Find where the given text appears and provide that cell's center as [x, y] coordinate. 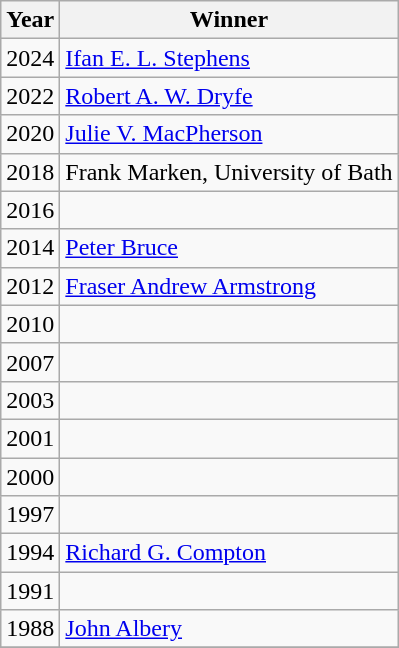
1991 [30, 591]
2024 [30, 58]
2003 [30, 400]
2022 [30, 96]
Robert A. W. Dryfe [229, 96]
Peter Bruce [229, 248]
Julie V. MacPherson [229, 134]
2018 [30, 172]
2010 [30, 324]
Frank Marken, University of Bath [229, 172]
Ifan E. L. Stephens [229, 58]
John Albery [229, 629]
1988 [30, 629]
2000 [30, 477]
1994 [30, 553]
Winner [229, 20]
2020 [30, 134]
Year [30, 20]
Richard G. Compton [229, 553]
1997 [30, 515]
2012 [30, 286]
2016 [30, 210]
2014 [30, 248]
2007 [30, 362]
Fraser Andrew Armstrong [229, 286]
2001 [30, 438]
